Detect which cell encompasses the target text, then output its (X, Y) center coordinate. 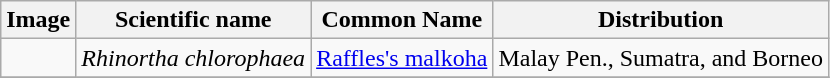
Raffles's malkoha (402, 58)
Distribution (661, 20)
Image (38, 20)
Scientific name (194, 20)
Malay Pen., Sumatra, and Borneo (661, 58)
Common Name (402, 20)
Rhinortha chlorophaea (194, 58)
